Provide the [x, y] coordinate of the cell's center where the given text is located.  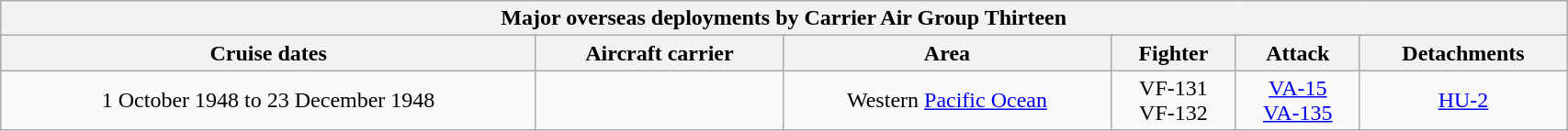
VA-15VA-135 [1297, 101]
1 October 1948 to 23 December 1948 [268, 101]
VF-131VF-132 [1174, 101]
Fighter [1174, 53]
Area [946, 53]
Aircraft carrier [660, 53]
Detachments [1462, 53]
Cruise dates [268, 53]
Major overseas deployments by Carrier Air Group Thirteen [784, 18]
HU-2 [1462, 101]
Western Pacific Ocean [946, 101]
Attack [1297, 53]
